Pinpoint the cell where the given text exists, returning its [X, Y] midpoint coordinate. 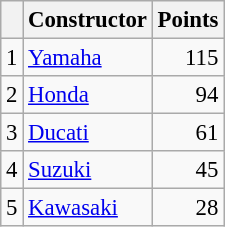
4 [12, 170]
3 [12, 133]
Yamaha [88, 58]
61 [188, 133]
Ducati [88, 133]
94 [188, 95]
Honda [88, 95]
Kawasaki [88, 208]
Points [188, 20]
45 [188, 170]
1 [12, 58]
Suzuki [88, 170]
115 [188, 58]
2 [12, 95]
Constructor [88, 20]
28 [188, 208]
5 [12, 208]
